From the cell containing the given text, extract its center point as (x, y) coordinate. 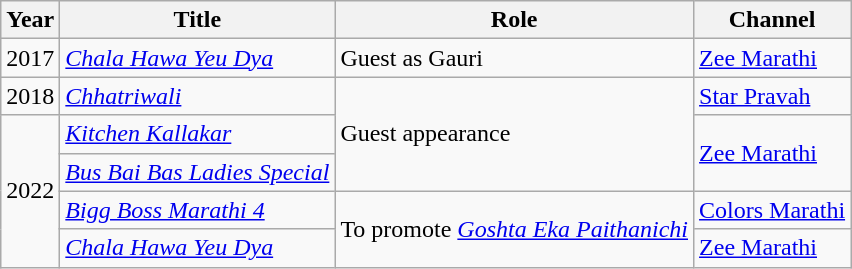
To promote Goshta Eka Paithanichi (514, 229)
2017 (30, 58)
2022 (30, 191)
Title (198, 20)
Channel (772, 20)
Bigg Boss Marathi 4 (198, 210)
Guest appearance (514, 134)
Year (30, 20)
2018 (30, 96)
Role (514, 20)
Guest as Gauri (514, 58)
Star Pravah (772, 96)
Colors Marathi (772, 210)
Chhatriwali (198, 96)
Kitchen Kallakar (198, 134)
Bus Bai Bas Ladies Special (198, 172)
